Scan for the cell matching the given text and deliver its (x, y) coordinate at center. 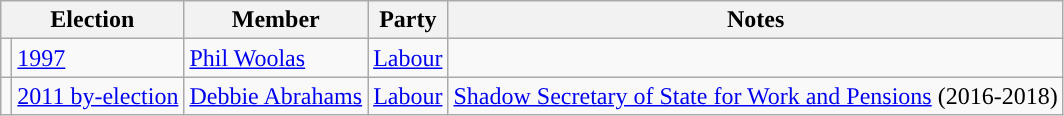
Shadow Secretary of State for Work and Pensions (2016-2018) (756, 96)
Debbie Abrahams (276, 96)
Party (408, 20)
Phil Woolas (276, 58)
Notes (756, 20)
Member (276, 20)
Election (92, 20)
1997 (98, 58)
2011 by-election (98, 96)
